Return [X, Y] of the center of cell containing provided text 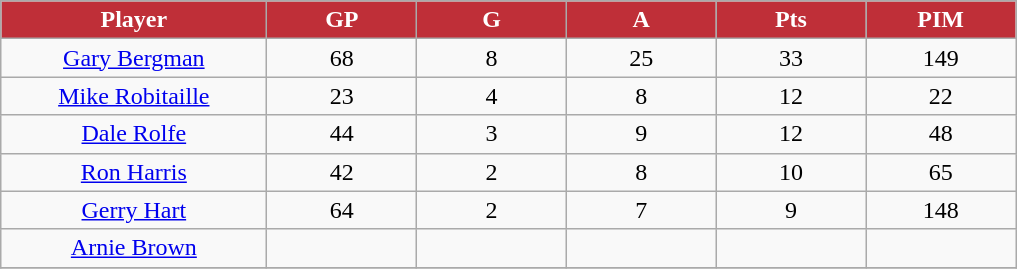
48 [941, 134]
68 [342, 58]
A [641, 20]
33 [791, 58]
PIM [941, 20]
3 [492, 134]
22 [941, 96]
Mike Robitaille [134, 96]
44 [342, 134]
Arnie Brown [134, 248]
Gary Bergman [134, 58]
7 [641, 210]
64 [342, 210]
Player [134, 20]
4 [492, 96]
Dale Rolfe [134, 134]
G [492, 20]
Pts [791, 20]
148 [941, 210]
10 [791, 172]
23 [342, 96]
42 [342, 172]
25 [641, 58]
GP [342, 20]
Ron Harris [134, 172]
149 [941, 58]
65 [941, 172]
Gerry Hart [134, 210]
